Output the [X, Y] coordinate of the center of the cell containing the given text.  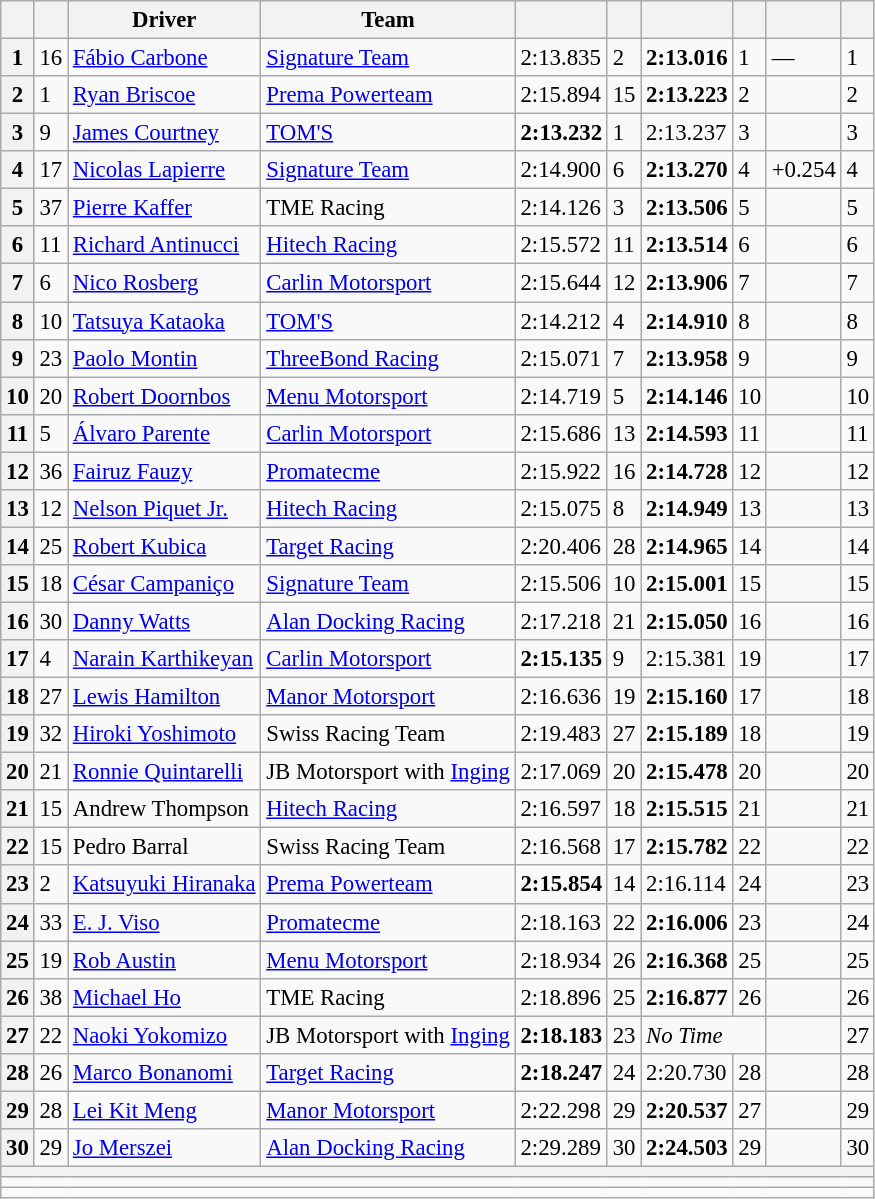
2:15.050 [687, 621]
Tatsuya Kataoka [164, 321]
No Time [704, 1035]
Álvaro Parente [164, 433]
Naoki Yokomizo [164, 1035]
2:14.965 [687, 546]
2:14.949 [687, 509]
2:16.006 [687, 922]
2:14.212 [561, 321]
Pedro Barral [164, 847]
2:15.381 [687, 659]
2:20.406 [561, 546]
Paolo Montin [164, 358]
Ryan Briscoe [164, 95]
2:19.483 [561, 734]
Ronnie Quintarelli [164, 772]
2:13.232 [561, 133]
Fábio Carbone [164, 58]
2:29.289 [561, 1148]
2:13.223 [687, 95]
2:15.189 [687, 734]
2:15.071 [561, 358]
2:15.894 [561, 95]
2:17.069 [561, 772]
2:15.135 [561, 659]
2:14.910 [687, 321]
2:15.001 [687, 584]
2:16.368 [687, 960]
2:13.958 [687, 358]
Danny Watts [164, 621]
Nico Rosberg [164, 283]
Driver [164, 20]
2:14.126 [561, 208]
James Courtney [164, 133]
Robert Kubica [164, 546]
ThreeBond Racing [388, 358]
2:13.237 [687, 133]
2:18.183 [561, 1035]
Narain Karthikeyan [164, 659]
2:15.160 [687, 697]
Hiroki Yoshimoto [164, 734]
2:15.854 [561, 885]
32 [50, 734]
2:14.728 [687, 471]
Robert Doornbos [164, 396]
2:22.298 [561, 1110]
2:14.146 [687, 396]
2:14.593 [687, 433]
2:13.906 [687, 283]
Katsuyuki Hiranaka [164, 885]
2:13.270 [687, 170]
2:13.506 [687, 208]
Fairuz Fauzy [164, 471]
2:15.644 [561, 283]
E. J. Viso [164, 922]
2:15.572 [561, 245]
2:16.877 [687, 997]
2:18.247 [561, 1073]
2:18.163 [561, 922]
2:15.686 [561, 433]
2:18.934 [561, 960]
38 [50, 997]
Michael Ho [164, 997]
2:15.075 [561, 509]
Richard Antinucci [164, 245]
2:18.896 [561, 997]
37 [50, 208]
Nicolas Lapierre [164, 170]
Jo Merszei [164, 1148]
2:13.514 [687, 245]
+0.254 [804, 170]
Andrew Thompson [164, 809]
Lei Kit Meng [164, 1110]
Nelson Piquet Jr. [164, 509]
2:15.478 [687, 772]
2:15.922 [561, 471]
2:15.515 [687, 809]
2:17.218 [561, 621]
2:24.503 [687, 1148]
2:16.568 [561, 847]
2:14.900 [561, 170]
2:15.506 [561, 584]
Rob Austin [164, 960]
2:14.719 [561, 396]
César Campaniço [164, 584]
2:16.597 [561, 809]
2:15.782 [687, 847]
Team [388, 20]
2:16.114 [687, 885]
2:20.537 [687, 1110]
2:20.730 [687, 1073]
36 [50, 471]
Pierre Kaffer [164, 208]
2:16.636 [561, 697]
33 [50, 922]
2:13.016 [687, 58]
Lewis Hamilton [164, 697]
2:13.835 [561, 58]
Marco Bonanomi [164, 1073]
— [804, 58]
